Scan for the cell matching the given text and deliver its (X, Y) coordinate at center. 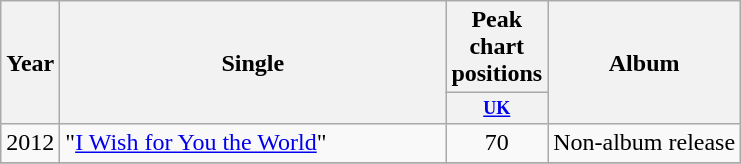
UK (497, 108)
"I Wish for You the World" (253, 143)
Year (30, 62)
Single (253, 62)
Peak chart positions (497, 47)
Album (644, 62)
2012 (30, 143)
70 (497, 143)
Non-album release (644, 143)
